Return (x, y) of the center of cell containing provided text 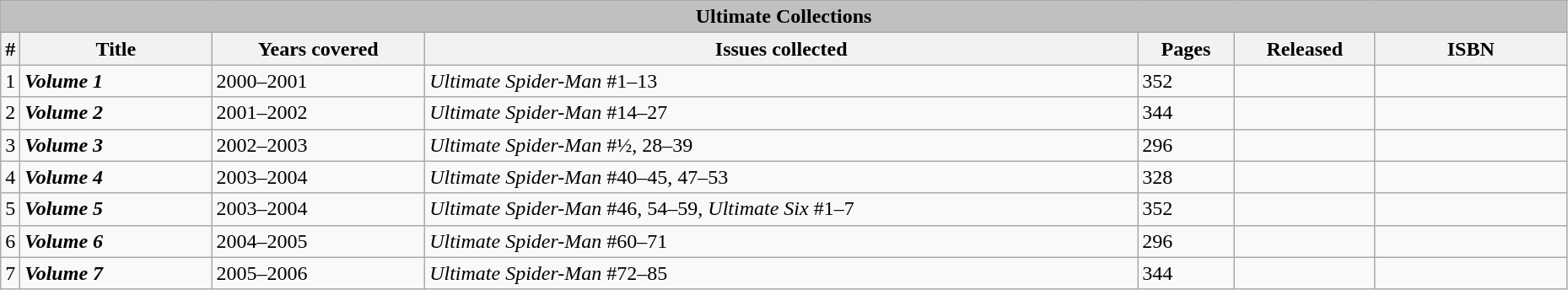
Ultimate Spider-Man #½, 28–39 (781, 145)
Volume 2 (116, 113)
Ultimate Spider-Man #14–27 (781, 113)
7 (10, 273)
Pages (1186, 49)
Issues collected (781, 49)
Ultimate Collections (784, 17)
2 (10, 113)
Ultimate Spider-Man #60–71 (781, 241)
Volume 6 (116, 241)
Ultimate Spider-Man #72–85 (781, 273)
Volume 1 (116, 81)
1 (10, 81)
Ultimate Spider-Man #46, 54–59, Ultimate Six #1–7 (781, 209)
Volume 4 (116, 177)
5 (10, 209)
6 (10, 241)
Title (116, 49)
2004–2005 (319, 241)
2002–2003 (319, 145)
Years covered (319, 49)
Ultimate Spider-Man #40–45, 47–53 (781, 177)
Volume 5 (116, 209)
3 (10, 145)
328 (1186, 177)
Ultimate Spider-Man #1–13 (781, 81)
4 (10, 177)
ISBN (1471, 49)
2005–2006 (319, 273)
Released (1304, 49)
2001–2002 (319, 113)
Volume 3 (116, 145)
Volume 7 (116, 273)
# (10, 49)
2000–2001 (319, 81)
